Capture the cell that displays the provided text and extract its [X, Y] central coordinate. 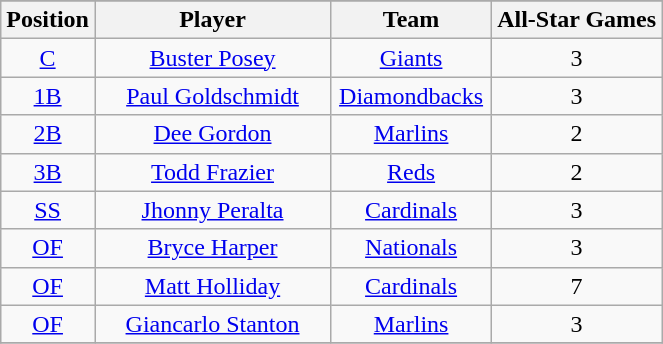
3B [48, 172]
1B [48, 96]
Paul Goldschmidt [212, 96]
Giancarlo Stanton [212, 324]
Giants [412, 58]
All-Star Games [577, 20]
Team [412, 20]
Bryce Harper [212, 248]
Player [212, 20]
Diamondbacks [412, 96]
Nationals [412, 248]
Jhonny Peralta [212, 210]
Dee Gordon [212, 134]
Matt Holliday [212, 286]
C [48, 58]
Reds [412, 172]
Buster Posey [212, 58]
Position [48, 20]
Todd Frazier [212, 172]
7 [577, 286]
SS [48, 210]
2B [48, 134]
